Extract the (X, Y) coordinate from the center of the cell holding the provided text.  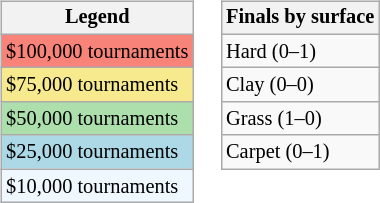
$25,000 tournaments (97, 152)
Finals by surface (300, 18)
Legend (97, 18)
$50,000 tournaments (97, 119)
$10,000 tournaments (97, 186)
Grass (1–0) (300, 119)
Hard (0–1) (300, 51)
$100,000 tournaments (97, 51)
$75,000 tournaments (97, 85)
Clay (0–0) (300, 85)
Carpet (0–1) (300, 152)
